Capture the cell that displays the provided text and extract its [X, Y] central coordinate. 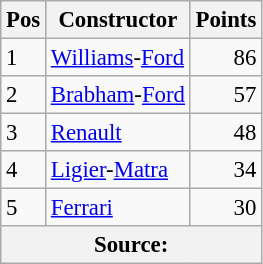
Ferrari [118, 208]
30 [226, 208]
Pos [24, 20]
Williams-Ford [118, 58]
48 [226, 133]
Constructor [118, 20]
57 [226, 95]
5 [24, 208]
4 [24, 170]
1 [24, 58]
Points [226, 20]
Ligier-Matra [118, 170]
86 [226, 58]
3 [24, 133]
2 [24, 95]
Brabham-Ford [118, 95]
Source: [132, 245]
Renault [118, 133]
34 [226, 170]
